Output the [x, y] coordinate of the center of the cell containing the given text.  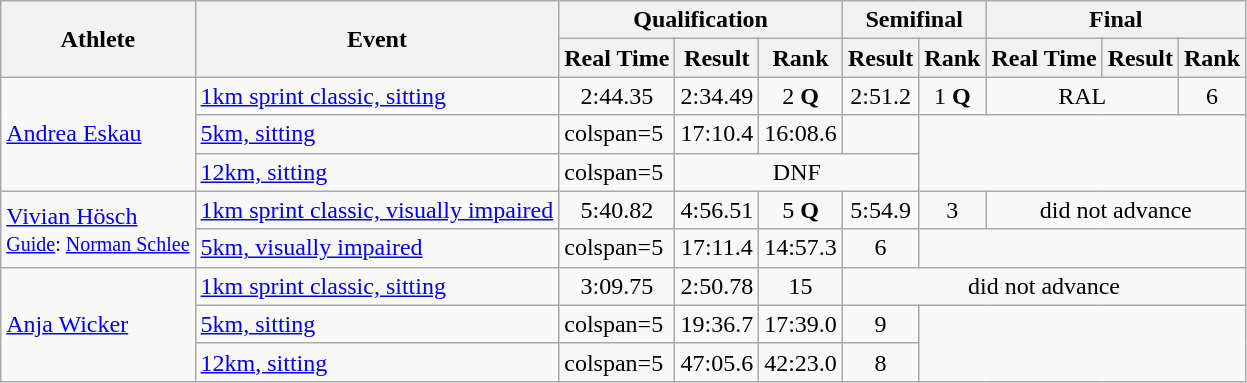
47:05.6 [717, 362]
2:44.35 [617, 96]
1 Q [952, 96]
17:11.4 [717, 248]
2:51.2 [880, 96]
16:08.6 [801, 134]
4:56.51 [717, 210]
2:50.78 [717, 286]
DNF [797, 172]
2 Q [801, 96]
RAL [1082, 96]
17:39.0 [801, 324]
1km sprint classic, visually impaired [377, 210]
Andrea Eskau [98, 134]
Semifinal [914, 20]
Athlete [98, 39]
Event [377, 39]
3 [952, 210]
5:40.82 [617, 210]
Vivian HöschGuide: Norman Schlee [98, 229]
9 [880, 324]
5:54.9 [880, 210]
15 [801, 286]
19:36.7 [717, 324]
Qualification [701, 20]
3:09.75 [617, 286]
Final [1116, 20]
17:10.4 [717, 134]
Anja Wicker [98, 324]
42:23.0 [801, 362]
5 Q [801, 210]
2:34.49 [717, 96]
5km, visually impaired [377, 248]
14:57.3 [801, 248]
8 [880, 362]
